For the text-containing cell, return its midpoint in [X, Y] coordinate format. 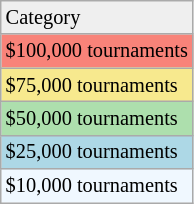
$25,000 tournaments [97, 152]
$50,000 tournaments [97, 118]
$10,000 tournaments [97, 186]
$100,000 tournaments [97, 51]
$75,000 tournaments [97, 85]
Category [97, 17]
